Output the (x, y) coordinate of the center of the cell containing the given text.  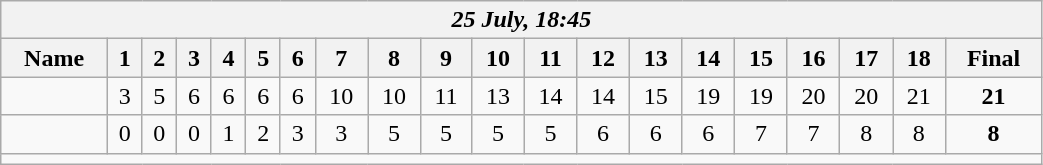
4 (228, 58)
17 (866, 58)
9 (446, 58)
16 (814, 58)
12 (604, 58)
Name (54, 58)
18 (920, 58)
Final (994, 58)
25 July, 18:45 (522, 20)
